Search for the cell housing the specified text and yield its [X, Y] center coordinate. 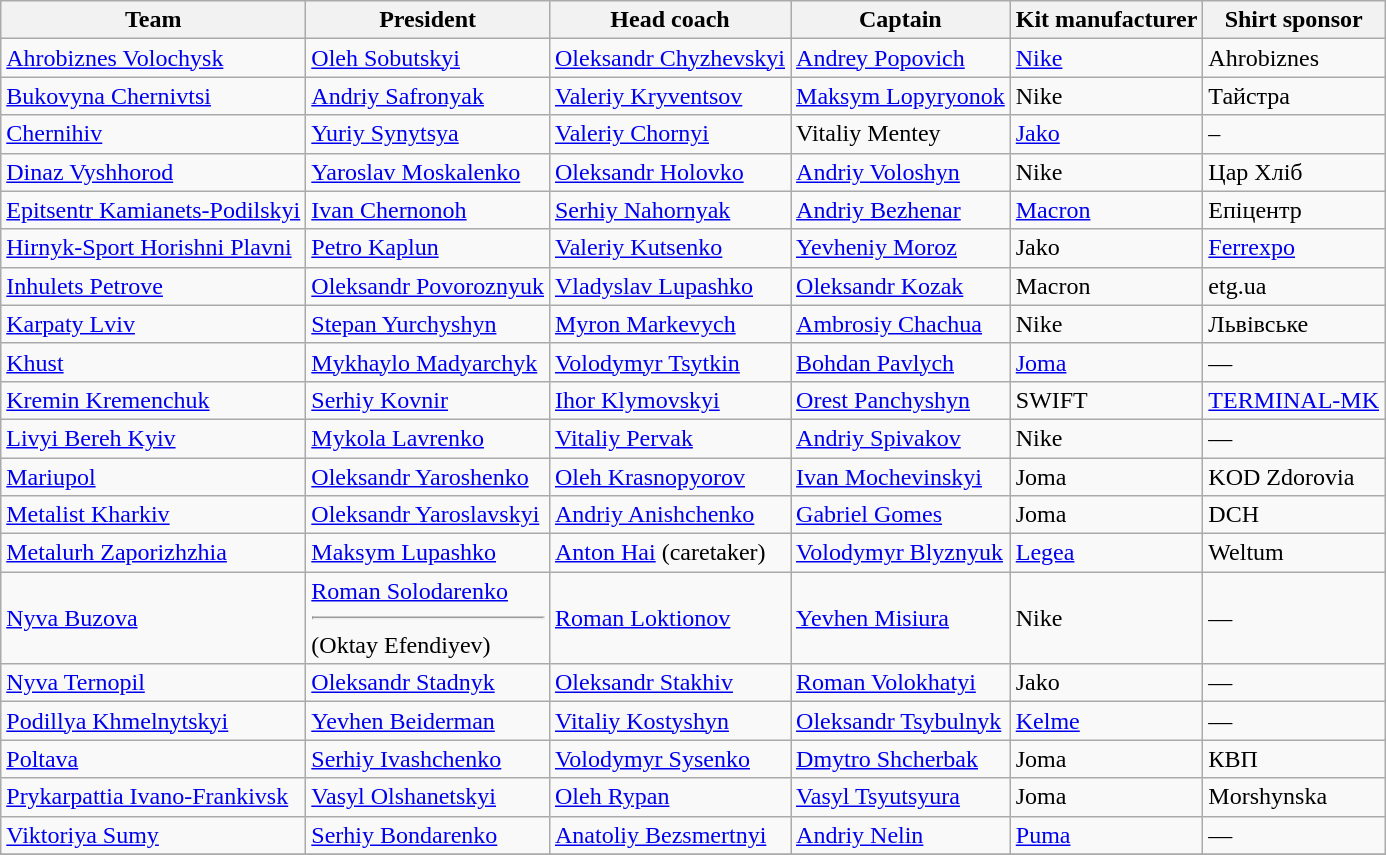
Valeriy Chornyi [670, 134]
Цар Хліб [1294, 172]
Bukovyna Chernivtsi [154, 96]
Valeriy Kryventsov [670, 96]
Oleksandr Chyzhevskyi [670, 58]
etg.ua [1294, 286]
Maksym Lopyryonok [901, 96]
Nyva Ternopil [154, 683]
Oleh Krasnopyorov [670, 477]
Vitaliy Mentey [901, 134]
Weltum [1294, 553]
Ferrexpo [1294, 248]
– [1294, 134]
Serhiy Kovnir [428, 400]
Morshynska [1294, 797]
Mykhaylo Madyarchyk [428, 362]
President [428, 20]
Oleksandr Stakhiv [670, 683]
Vladyslav Lupashko [670, 286]
Prykarpattia Ivano-Frankivsk [154, 797]
Dmytro Shcherbak [901, 759]
Serhiy Ivashchenko [428, 759]
Myron Markevych [670, 324]
Bohdan Pavlych [901, 362]
Valeriy Kutsenko [670, 248]
Roman Loktionov [670, 618]
Team [154, 20]
Ivan Mochevinskyi [901, 477]
Kelme [1106, 721]
Epitsentr Kamianets-Podilskyi [154, 210]
Ahrobiznes [1294, 58]
Head coach [670, 20]
Oleksandr Yaroslavskyi [428, 515]
Volodymyr Tsytkin [670, 362]
Shirt sponsor [1294, 20]
Mariupol [154, 477]
Andriy Spivakov [901, 438]
Ihor Klymovskyi [670, 400]
Vasyl Tsyutsyura [901, 797]
КВП [1294, 759]
DCH [1294, 515]
Andriy Bezhenar [901, 210]
Oleksandr Stadnyk [428, 683]
Dinaz Vyshhorod [154, 172]
Hirnyk-Sport Horishni Plavni [154, 248]
Serhiy Bondarenko [428, 835]
Kit manufacturer [1106, 20]
Yuriy Synytsya [428, 134]
Yevhen Misiura [901, 618]
SWIFT [1106, 400]
Andriy Nelin [901, 835]
Yevheniy Moroz [901, 248]
Andriy Anishchenko [670, 515]
Kremin Kremenchuk [154, 400]
Тайстра [1294, 96]
Oleksandr Povoroznyuk [428, 286]
Gabriel Gomes [901, 515]
Livyi Bereh Kyiv [154, 438]
Roman Solodarenko(Oktay Efendiyev) [428, 618]
TERMINAL-MK [1294, 400]
Nyva Buzova [154, 618]
Viktoriya Sumy [154, 835]
Metalurh Zaporizhzhia [154, 553]
Puma [1106, 835]
Oleksandr Kozak [901, 286]
Ambrosiy Chachua [901, 324]
Volodymyr Blyznyuk [901, 553]
Chernihiv [154, 134]
Andrey Popovich [901, 58]
Mykola Lavrenko [428, 438]
Roman Volokhatyi [901, 683]
Stepan Yurchyshyn [428, 324]
Oleksandr Holovko [670, 172]
Vasyl Olshanetskyi [428, 797]
Petro Kaplun [428, 248]
Andriy Voloshyn [901, 172]
Oleh Rypan [670, 797]
Karpaty Lviv [154, 324]
Serhiy Nahornyak [670, 210]
Епіцентр [1294, 210]
Vitaliy Kostyshyn [670, 721]
Ivan Chernonoh [428, 210]
Podillya Khmelnytskyi [154, 721]
Captain [901, 20]
Yevhen Beiderman [428, 721]
Oleksandr Tsybulnyk [901, 721]
Khust [154, 362]
Oleh Sobutskyi [428, 58]
Andriy Safronyak [428, 96]
Maksym Lupashko [428, 553]
Metalist Kharkiv [154, 515]
KOD Zdorovia [1294, 477]
Львівське [1294, 324]
Ahrobiznes Volochysk [154, 58]
Vitaliy Pervak [670, 438]
Poltava [154, 759]
Orest Panchyshyn [901, 400]
Legea [1106, 553]
Inhulets Petrove [154, 286]
Oleksandr Yaroshenko [428, 477]
Yaroslav Moskalenko [428, 172]
Volodymyr Sysenko [670, 759]
Anton Hai (caretaker) [670, 553]
Anatoliy Bezsmertnyi [670, 835]
